Return (x, y) of the center of cell containing provided text 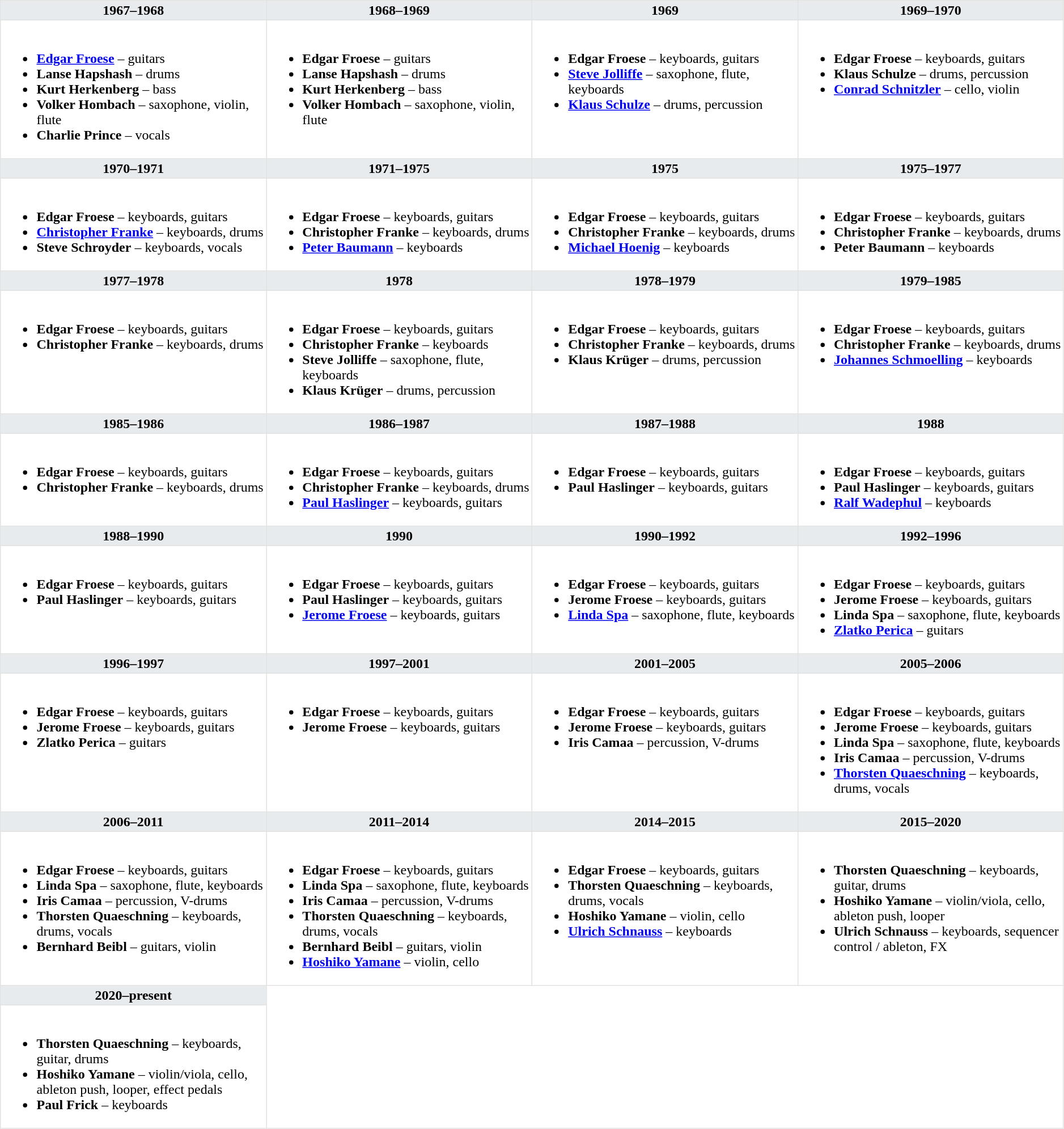
2020–present (134, 995)
1969 (664, 10)
1987–1988 (664, 424)
Edgar Froese – keyboards, guitarsChristopher Franke – keyboards, drumsPaul Haslinger – keyboards, guitars (399, 480)
Edgar Froese – keyboards, guitarsPaul Haslinger – keyboards, guitarsRalf Wadephul – keyboards (931, 480)
Edgar Froese – keyboards, guitarsChristopher Franke – keyboards, drumsSteve Schroyder – keyboards, vocals (134, 225)
1992–1996 (931, 536)
1990 (399, 536)
1978–1979 (664, 281)
1986–1987 (399, 424)
1997–2001 (399, 663)
1977–1978 (134, 281)
1990–1992 (664, 536)
1971–1975 (399, 168)
Edgar Froese – keyboards, guitarsJerome Froese – keyboards, guitarsZlatko Perica – guitars (134, 742)
Edgar Froese – keyboards, guitarsThorsten Quaeschning – keyboards, drums, vocalsHoshiko Yamane – violin, celloUlrich Schnauss – keyboards (664, 908)
1985–1986 (134, 424)
1969–1970 (931, 10)
1978 (399, 281)
Thorsten Quaeschning – keyboards, guitar, drumsHoshiko Yamane – violin/viola, cello, ableton push, looper, effect pedalsPaul Frick – keyboards (134, 1067)
Edgar Froese – keyboards, guitarsKlaus Schulze – drums, percussionConrad Schnitzler – cello, violin (931, 89)
Edgar Froese – keyboards, guitarsChristopher Franke – keyboards, drumsKlaus Krüger – drums, percussion (664, 352)
Edgar Froese – guitarsLanse Hapshash – drumsKurt Herkenberg – bassVolker Hombach – saxophone, violin, flute (399, 89)
1988–1990 (134, 536)
1970–1971 (134, 168)
1968–1969 (399, 10)
Edgar Froese – keyboards, guitarsJerome Froese – keyboards, guitarsLinda Spa – saxophone, flute, keyboards (664, 599)
Edgar Froese – keyboards, guitarsChristopher Franke – keyboards, drumsMichael Hoenig – keyboards (664, 225)
2014–2015 (664, 822)
2015–2020 (931, 822)
Edgar Froese – keyboards, guitarsJerome Froese – keyboards, guitarsLinda Spa – saxophone, flute, keyboardsZlatko Perica – guitars (931, 599)
1979–1985 (931, 281)
Edgar Froese – keyboards, guitarsJerome Froese – keyboards, guitarsIris Camaa – percussion, V-drums (664, 742)
2006–2011 (134, 822)
Edgar Froese – guitarsLanse Hapshash – drumsKurt Herkenberg – bassVolker Hombach – saxophone, violin, fluteCharlie Prince – vocals (134, 89)
Edgar Froese – keyboards, guitarsPaul Haslinger – keyboards, guitarsJerome Froese – keyboards, guitars (399, 599)
Edgar Froese – keyboards, guitarsSteve Jolliffe – saxophone, flute, keyboardsKlaus Schulze – drums, percussion (664, 89)
1988 (931, 424)
1996–1997 (134, 663)
Edgar Froese – keyboards, guitarsChristopher Franke – keyboardsSteve Jolliffe – saxophone, flute, keyboardsKlaus Krüger – drums, percussion (399, 352)
Edgar Froese – keyboards, guitarsJerome Froese – keyboards, guitars (399, 742)
1967–1968 (134, 10)
1975–1977 (931, 168)
1975 (664, 168)
2011–2014 (399, 822)
2001–2005 (664, 663)
2005–2006 (931, 663)
Edgar Froese – keyboards, guitarsChristopher Franke – keyboards, drumsJohannes Schmoelling – keyboards (931, 352)
